Return (x, y) of the center of cell containing provided text 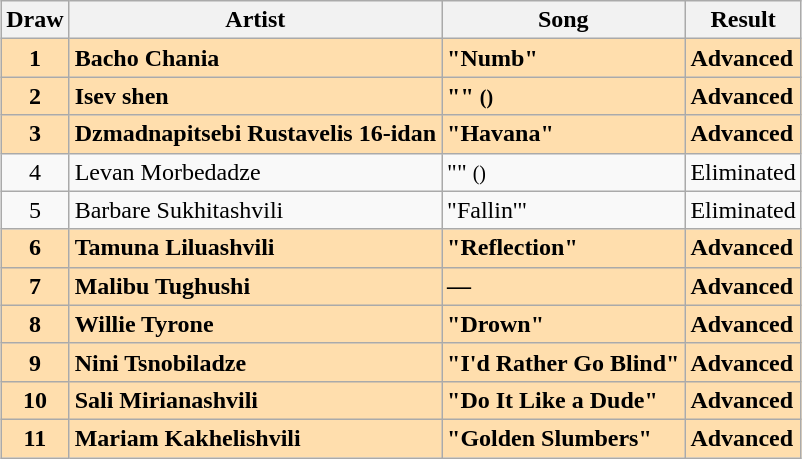
"Reflection" (564, 248)
Nini Tsnobiladze (255, 362)
"Numb" (564, 58)
7 (35, 286)
Song (564, 20)
Willie Tyrone (255, 324)
8 (35, 324)
4 (35, 172)
— (564, 286)
Barbare Sukhitashvili (255, 210)
"Golden Slumbers" (564, 438)
10 (35, 400)
"Do It Like a Dude" (564, 400)
11 (35, 438)
Artist (255, 20)
Dzmadnapitsebi Rustavelis 16-idan (255, 134)
Bacho Chania (255, 58)
"Drown" (564, 324)
Malibu Tughushi (255, 286)
Levan Morbedadze (255, 172)
3 (35, 134)
Tamuna Liluashvili (255, 248)
Isev shen (255, 96)
Sali Mirianashvili (255, 400)
Draw (35, 20)
9 (35, 362)
2 (35, 96)
"I'd Rather Go Blind" (564, 362)
Mariam Kakhelishvili (255, 438)
"Fallin'" (564, 210)
"Havana" (564, 134)
5 (35, 210)
6 (35, 248)
Result (743, 20)
1 (35, 58)
